Return the (x, y) coordinate for the center point of the cell that contains the specified text.  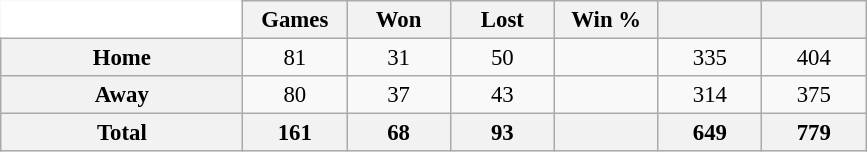
68 (399, 133)
Away (122, 95)
31 (399, 58)
93 (502, 133)
37 (399, 95)
375 (814, 95)
404 (814, 58)
314 (710, 95)
649 (710, 133)
Home (122, 58)
Won (399, 20)
Win % (606, 20)
161 (295, 133)
81 (295, 58)
Games (295, 20)
43 (502, 95)
779 (814, 133)
Total (122, 133)
Lost (502, 20)
335 (710, 58)
50 (502, 58)
80 (295, 95)
